Output the (X, Y) coordinate of the center of the cell containing the given text.  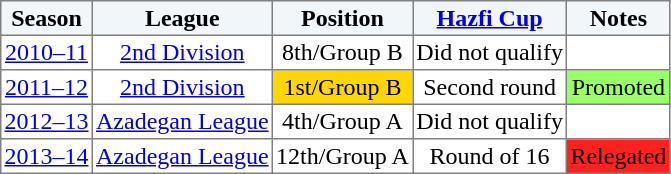
Round of 16 (489, 156)
12th/Group A (342, 156)
2010–11 (47, 52)
Season (47, 18)
2011–12 (47, 87)
Hazfi Cup (489, 18)
Notes (618, 18)
Relegated (618, 156)
2013–14 (47, 156)
8th/Group B (342, 52)
1st/Group B (342, 87)
League (182, 18)
2012–13 (47, 121)
Position (342, 18)
Promoted (618, 87)
Second round (489, 87)
4th/Group A (342, 121)
